Locate the cell with the specified text and output its (X, Y) center coordinate. 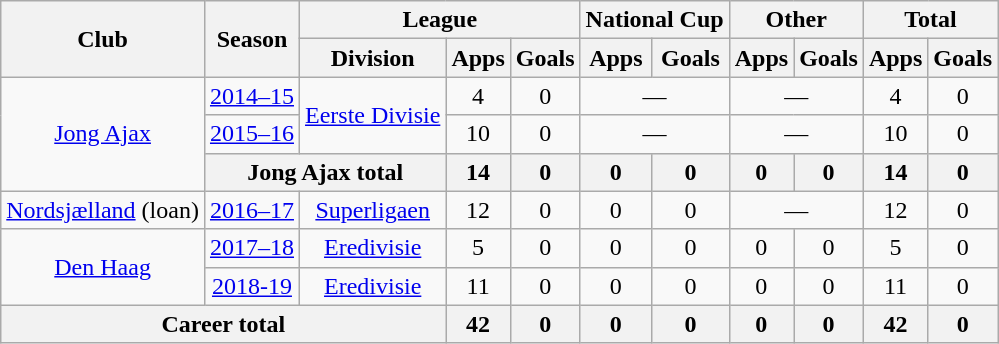
Total (930, 20)
2015–16 (252, 134)
2018-19 (252, 286)
Den Haag (103, 267)
2014–15 (252, 96)
2016–17 (252, 210)
Eerste Divisie (373, 115)
National Cup (654, 20)
2017–18 (252, 248)
Division (373, 58)
Season (252, 39)
Jong Ajax (103, 134)
Club (103, 39)
Nordsjælland (loan) (103, 210)
Career total (224, 324)
Other (796, 20)
Superligaen (373, 210)
Jong Ajax total (324, 172)
League (440, 20)
